From the cell containing the given text, extract its center point as (X, Y) coordinate. 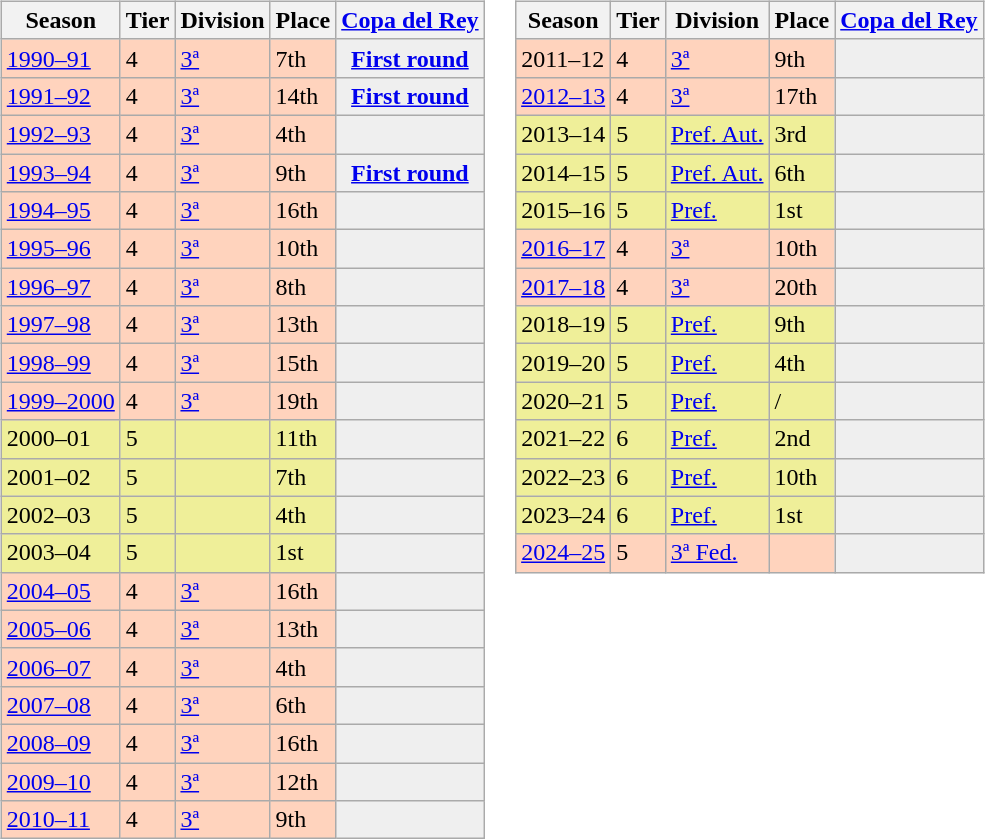
2010–11 (60, 820)
2009–10 (60, 781)
2012–13 (564, 96)
2023–24 (564, 515)
2013–14 (564, 134)
2017–18 (564, 287)
2022–23 (564, 477)
19th (303, 401)
1998–99 (60, 363)
17th (802, 96)
/ (802, 401)
1999–2000 (60, 401)
2015–16 (564, 211)
2002–03 (60, 515)
2007–08 (60, 705)
12th (303, 781)
2004–05 (60, 591)
2nd (802, 439)
2021–22 (564, 439)
2000–01 (60, 439)
1996–97 (60, 287)
2019–20 (564, 363)
20th (802, 287)
2008–09 (60, 743)
2011–12 (564, 58)
2014–15 (564, 173)
15th (303, 363)
2024–25 (564, 553)
8th (303, 287)
1991–92 (60, 96)
2005–06 (60, 629)
1992–93 (60, 134)
3ª Fed. (717, 553)
1993–94 (60, 173)
2018–19 (564, 325)
2016–17 (564, 249)
2003–04 (60, 553)
1994–95 (60, 211)
2020–21 (564, 401)
11th (303, 439)
1997–98 (60, 325)
1990–91 (60, 58)
2006–07 (60, 667)
2001–02 (60, 477)
3rd (802, 134)
14th (303, 96)
1995–96 (60, 249)
